Capture the cell that displays the provided text and extract its (x, y) central coordinate. 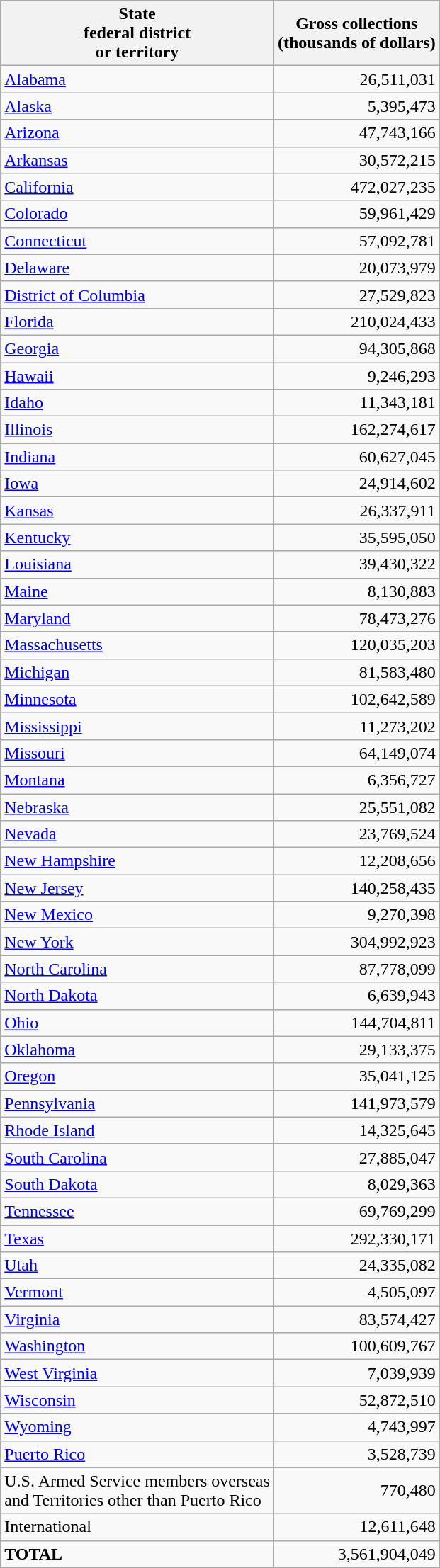
Florida (137, 322)
Minnesota (137, 699)
Louisiana (137, 564)
27,529,823 (356, 295)
Puerto Rico (137, 1454)
87,778,099 (356, 969)
Kentucky (137, 538)
770,480 (356, 1490)
9,270,398 (356, 915)
162,274,617 (356, 430)
Massachusetts (137, 645)
Wyoming (137, 1427)
Utah (137, 1266)
52,872,510 (356, 1400)
Washington (137, 1346)
North Dakota (137, 996)
Statefederal district or territory (137, 33)
64,149,074 (356, 753)
27,885,047 (356, 1157)
69,769,299 (356, 1211)
140,258,435 (356, 888)
U.S. Armed Service members overseasand Territories other than Puerto Rico (137, 1490)
Kansas (137, 511)
Hawaii (137, 376)
Wisconsin (137, 1400)
24,335,082 (356, 1266)
12,611,648 (356, 1527)
26,337,911 (356, 511)
9,246,293 (356, 376)
Montana (137, 780)
57,092,781 (356, 241)
83,574,427 (356, 1319)
292,330,171 (356, 1239)
4,743,997 (356, 1427)
24,914,602 (356, 484)
Missouri (137, 753)
Delaware (137, 268)
Virginia (137, 1319)
New Mexico (137, 915)
California (137, 187)
Vermont (137, 1293)
78,473,276 (356, 618)
New York (137, 942)
304,992,923 (356, 942)
47,743,166 (356, 133)
20,073,979 (356, 268)
Connecticut (137, 241)
3,528,739 (356, 1454)
Colorado (137, 214)
102,642,589 (356, 699)
39,430,322 (356, 564)
Texas (137, 1239)
Georgia (137, 348)
Oregon (137, 1076)
District of Columbia (137, 295)
New Jersey (137, 888)
Tennessee (137, 1211)
Gross collections(thousands of dollars) (356, 33)
Oklahoma (137, 1050)
Alaska (137, 106)
8,130,883 (356, 591)
Rhode Island (137, 1130)
Idaho (137, 403)
25,551,082 (356, 807)
60,627,045 (356, 457)
Ohio (137, 1023)
94,305,868 (356, 348)
South Carolina (137, 1157)
6,639,943 (356, 996)
Nevada (137, 834)
Mississippi (137, 726)
Iowa (137, 484)
Indiana (137, 457)
Maine (137, 591)
Arizona (137, 133)
11,273,202 (356, 726)
35,041,125 (356, 1076)
210,024,433 (356, 322)
Illinois (137, 430)
81,583,480 (356, 672)
14,325,645 (356, 1130)
6,356,727 (356, 780)
Nebraska (137, 807)
North Carolina (137, 969)
Alabama (137, 79)
35,595,050 (356, 538)
8,029,363 (356, 1184)
141,973,579 (356, 1103)
120,035,203 (356, 645)
TOTAL (137, 1554)
29,133,375 (356, 1050)
Arkansas (137, 160)
144,704,811 (356, 1023)
3,561,904,049 (356, 1554)
7,039,939 (356, 1373)
Maryland (137, 618)
New Hampshire (137, 861)
International (137, 1527)
South Dakota (137, 1184)
Pennsylvania (137, 1103)
4,505,097 (356, 1293)
26,511,031 (356, 79)
5,395,473 (356, 106)
West Virginia (137, 1373)
23,769,524 (356, 834)
11,343,181 (356, 403)
100,609,767 (356, 1346)
59,961,429 (356, 214)
Michigan (137, 672)
30,572,215 (356, 160)
472,027,235 (356, 187)
12,208,656 (356, 861)
